Pinpoint the cell where the given text exists, returning its (X, Y) midpoint coordinate. 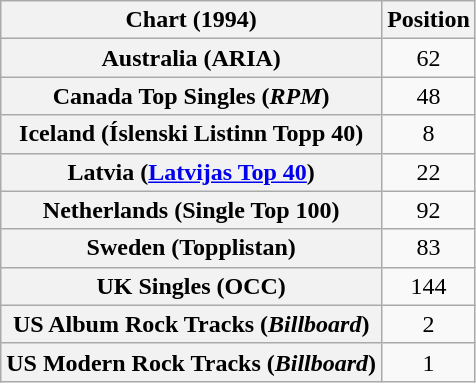
US Modern Rock Tracks (Billboard) (192, 362)
Chart (1994) (192, 20)
Australia (ARIA) (192, 58)
83 (429, 248)
Latvia (Latvijas Top 40) (192, 172)
Iceland (Íslenski Listinn Topp 40) (192, 134)
8 (429, 134)
Canada Top Singles (RPM) (192, 96)
US Album Rock Tracks (Billboard) (192, 324)
62 (429, 58)
144 (429, 286)
1 (429, 362)
Netherlands (Single Top 100) (192, 210)
Position (429, 20)
92 (429, 210)
Sweden (Topplistan) (192, 248)
22 (429, 172)
2 (429, 324)
UK Singles (OCC) (192, 286)
48 (429, 96)
